For the text-containing cell, return its midpoint in (x, y) coordinate format. 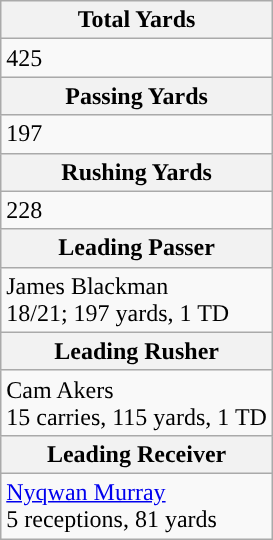
197 (137, 134)
Leading Passer (137, 248)
425 (137, 58)
Rushing Yards (137, 172)
Leading Rusher (137, 351)
Total Yards (137, 20)
Leading Receiver (137, 454)
Nyqwan Murray5 receptions, 81 yards (137, 506)
James Blackman18/21; 197 yards, 1 TD (137, 300)
228 (137, 210)
Cam Akers15 carries, 115 yards, 1 TD (137, 402)
Passing Yards (137, 96)
